Return the (x, y) coordinate for the center point of the cell that contains the specified text.  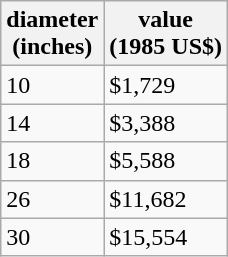
10 (52, 85)
diameter(inches) (52, 34)
14 (52, 123)
value(1985 US$) (166, 34)
$5,588 (166, 161)
30 (52, 237)
18 (52, 161)
$3,388 (166, 123)
$1,729 (166, 85)
$15,554 (166, 237)
$11,682 (166, 199)
26 (52, 199)
